Capture the cell that displays the provided text and extract its [X, Y] central coordinate. 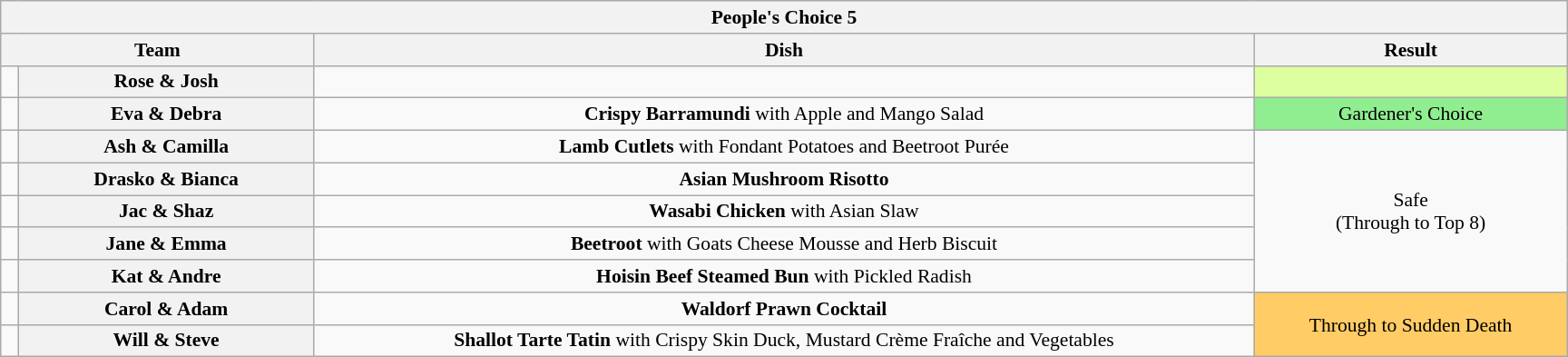
Drasko & Bianca [166, 179]
Rose & Josh [166, 82]
Team [158, 50]
Beetroot with Goats Cheese Mousse and Herb Biscuit [784, 244]
Safe(Through to Top 8) [1410, 212]
Will & Steve [166, 341]
Wasabi Chicken with Asian Slaw [784, 212]
Hoisin Beef Steamed Bun with Pickled Radish [784, 276]
Waldorf Prawn Cocktail [784, 309]
Through to Sudden Death [1410, 325]
Asian Mushroom Risotto [784, 179]
Result [1410, 50]
Kat & Andre [166, 276]
Ash & Camilla [166, 147]
Carol & Adam [166, 309]
Crispy Barramundi with Apple and Mango Salad [784, 114]
Dish [784, 50]
Lamb Cutlets with Fondant Potatoes and Beetroot Purée [784, 147]
People's Choice 5 [784, 17]
Shallot Tarte Tatin with Crispy Skin Duck, Mustard Crème Fraîche and Vegetables [784, 341]
Eva & Debra [166, 114]
Jac & Shaz [166, 212]
Gardener's Choice [1410, 114]
Jane & Emma [166, 244]
